For the text-containing cell, return its midpoint in [x, y] coordinate format. 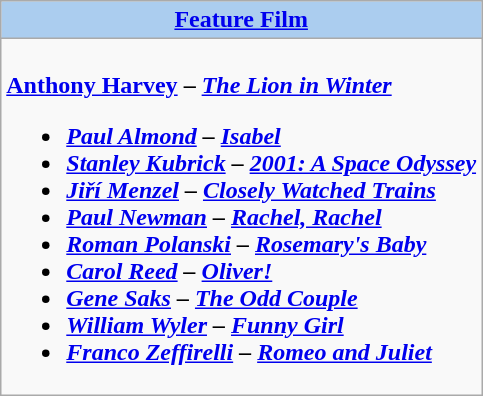
Feature Film [242, 20]
